Capture the cell that displays the provided text and extract its [X, Y] central coordinate. 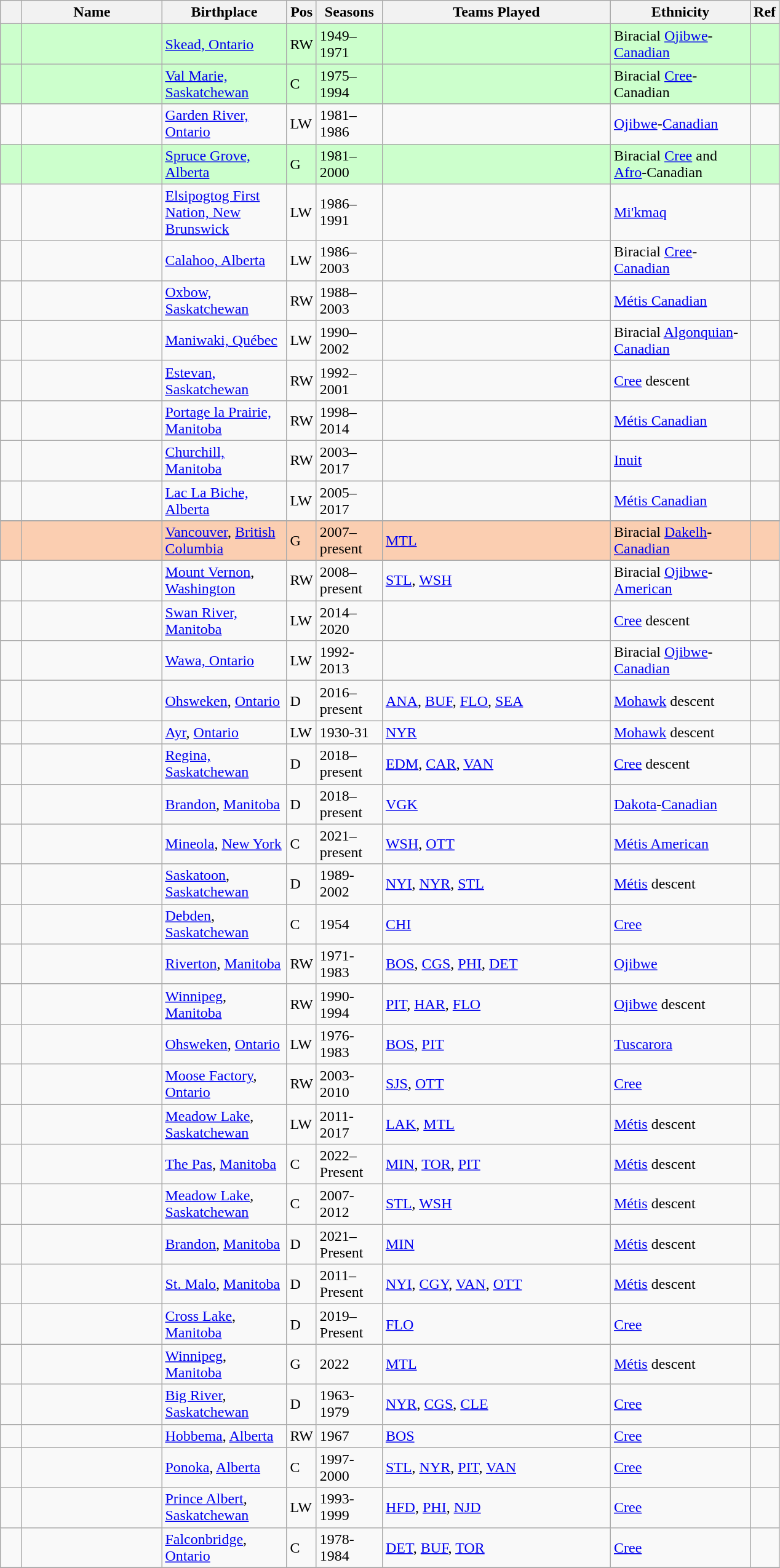
Calahoo, Alberta [224, 261]
2022 [349, 1364]
VGK [496, 804]
Falconbridge, Ontario [224, 1547]
Skead, Ontario [224, 44]
Garden River, Ontario [224, 124]
1954 [349, 924]
1998–2014 [349, 421]
Big River, Saskatchewan [224, 1404]
1949–1971 [349, 44]
STL, NYR, PIT, VAN [496, 1467]
Ayr, Ontario [224, 732]
Métis American [680, 844]
St. Malo, Manitoba [224, 1284]
2011–Present [349, 1284]
Debden, Saskatchewan [224, 924]
BOS, CGS, PHI, DET [496, 964]
EDM, CAR, VAN [496, 764]
2019–Present [349, 1324]
1981–1986 [349, 124]
Estevan, Saskatchewan [224, 380]
Elsipogtog First Nation, New Brunswick [224, 212]
Teams Played [496, 12]
Ojibwe [680, 964]
Maniwaki, Québec [224, 341]
1975–1994 [349, 84]
1967 [349, 1436]
Mi'kmaq [680, 212]
Inuit [680, 460]
Spruce Grove, Alberta [224, 164]
Mount Vernon, Washington [224, 580]
1992–2001 [349, 380]
Pos [301, 12]
1930-31 [349, 732]
1997-2000 [349, 1467]
Portage la Prairie, Manitoba [224, 421]
1986–1991 [349, 212]
1990–2002 [349, 341]
Saskatoon, Saskatchewan [224, 884]
Riverton, Manitoba [224, 964]
Cross Lake, Manitoba [224, 1324]
Swan River, Manitoba [224, 621]
Ponoka, Alberta [224, 1467]
Lac La Biche, Alberta [224, 501]
LAK, MTL [496, 1124]
Churchill, Manitoba [224, 460]
Hobbema, Alberta [224, 1436]
1976-1983 [349, 1044]
FLO [496, 1324]
CHI [496, 924]
2021–present [349, 844]
BOS, PIT [496, 1044]
2016–present [349, 701]
Regina, Saskatchewan [224, 764]
1971-1983 [349, 964]
NYR, CGS, CLE [496, 1404]
HFD, PHI, NJD [496, 1508]
NYI, NYR, STL [496, 884]
2021–Present [349, 1245]
1988–2003 [349, 300]
Moose Factory, Ontario [224, 1083]
1993-1999 [349, 1508]
Wawa, Ontario [224, 660]
Birthplace [224, 12]
2007–present [349, 541]
1981–2000 [349, 164]
MIN, TOR, PIT [496, 1165]
1986–2003 [349, 261]
Oxbow, Saskatchewan [224, 300]
1978-1984 [349, 1547]
1989-2002 [349, 884]
ANA, BUF, FLO, SEA [496, 701]
NYR [496, 732]
2005–2017 [349, 501]
SJS, OTT [496, 1083]
Biracial Ojibwe-American [680, 580]
1963-1979 [349, 1404]
1990-1994 [349, 1004]
MIN [496, 1245]
Biracial Cree and Afro-Canadian [680, 164]
2007-2012 [349, 1204]
2011-2017 [349, 1124]
Mineola, New York [224, 844]
Biracial Algonquian-Canadian [680, 341]
PIT, HAR, FLO [496, 1004]
Seasons [349, 12]
WSH, OTT [496, 844]
The Pas, Manitoba [224, 1165]
2014–2020 [349, 621]
Ojibwe-Canadian [680, 124]
Ojibwe descent [680, 1004]
NYI, CGY, VAN, OTT [496, 1284]
Vancouver, British Columbia [224, 541]
1992-2013 [349, 660]
Prince Albert, Saskatchewan [224, 1508]
2022–Present [349, 1165]
Ref [765, 12]
2003-2010 [349, 1083]
Biracial Dakelh-Canadian [680, 541]
Name [92, 12]
Tuscarora [680, 1044]
Val Marie, Saskatchewan [224, 84]
DET, BUF, TOR [496, 1547]
Dakota-Canadian [680, 804]
2008–present [349, 580]
2003–2017 [349, 460]
BOS [496, 1436]
Ethnicity [680, 12]
